Output the (X, Y) coordinate of the center of the cell containing the given text.  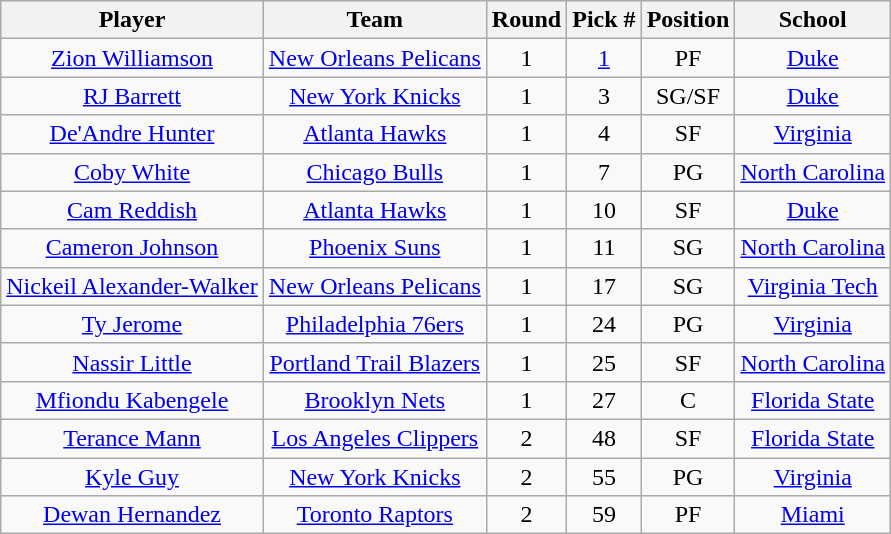
17 (604, 286)
Virginia Tech (813, 286)
De'Andre Hunter (132, 134)
10 (604, 210)
3 (604, 96)
Dewan Hernandez (132, 515)
27 (604, 400)
25 (604, 362)
48 (604, 438)
Pick # (604, 20)
Player (132, 20)
24 (604, 324)
4 (604, 134)
C (688, 400)
Chicago Bulls (374, 172)
SG/SF (688, 96)
Toronto Raptors (374, 515)
Position (688, 20)
Team (374, 20)
Ty Jerome (132, 324)
Los Angeles Clippers (374, 438)
Round (526, 20)
Phoenix Suns (374, 248)
59 (604, 515)
Cameron Johnson (132, 248)
Nickeil Alexander-Walker (132, 286)
Zion Williamson (132, 58)
Mfiondu Kabengele (132, 400)
Nassir Little (132, 362)
Portland Trail Blazers (374, 362)
School (813, 20)
Terance Mann (132, 438)
RJ Barrett (132, 96)
Cam Reddish (132, 210)
Miami (813, 515)
Coby White (132, 172)
Brooklyn Nets (374, 400)
Philadelphia 76ers (374, 324)
55 (604, 477)
7 (604, 172)
11 (604, 248)
Kyle Guy (132, 477)
